Return [X, Y] of the center of cell containing provided text 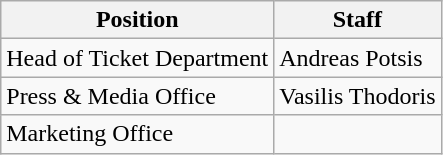
Marketing Office [138, 134]
Head of Ticket Department [138, 58]
Vasilis Thodoris [358, 96]
Press & Media Office [138, 96]
Staff [358, 20]
Position [138, 20]
Andreas Potsis [358, 58]
